Identify which cell holds the provided text, then report its (x, y) central coordinate. 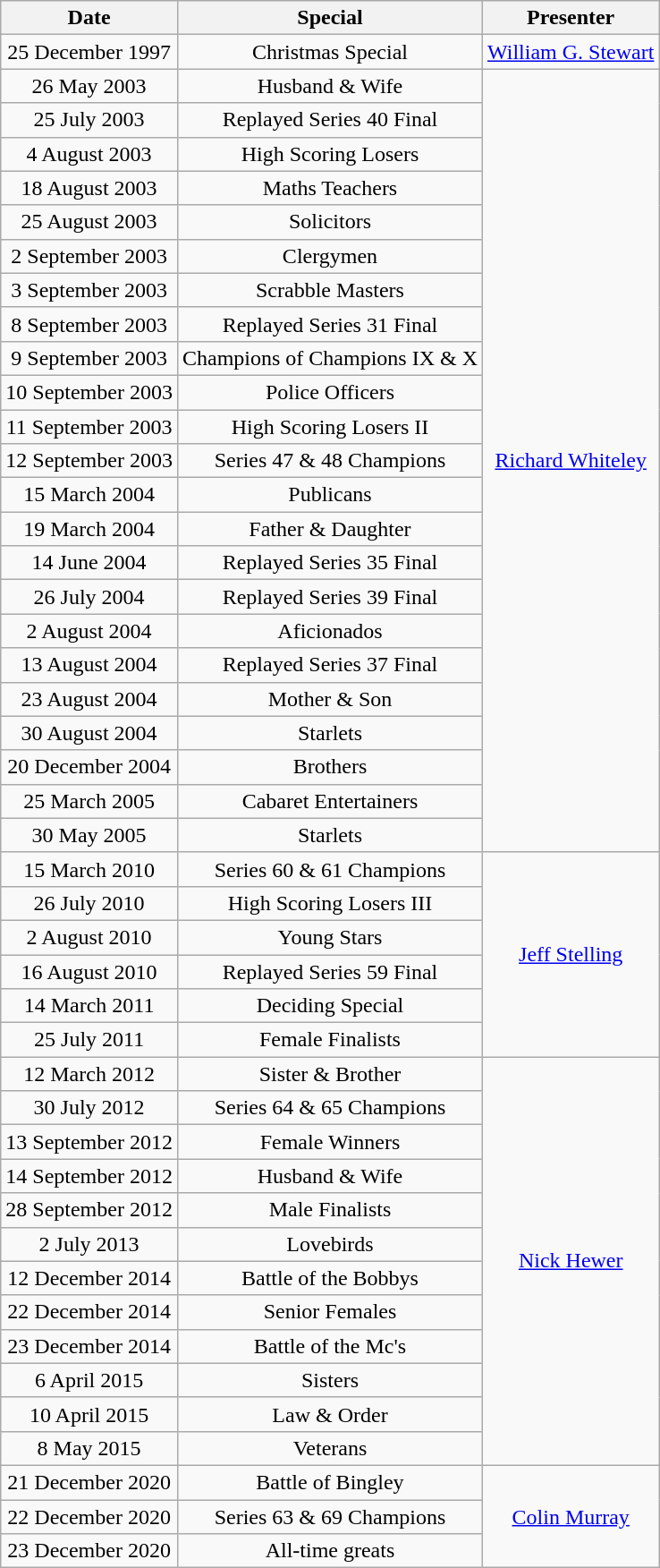
10 April 2015 (89, 1414)
Young Stars (329, 937)
High Scoring Losers (329, 154)
11 September 2003 (89, 427)
Female Finalists (329, 1040)
2 July 2013 (89, 1244)
Male Finalists (329, 1210)
Police Officers (329, 392)
26 July 2010 (89, 903)
Replayed Series 40 Final (329, 120)
Series 64 & 65 Champions (329, 1108)
Replayed Series 37 Final (329, 665)
20 December 2004 (89, 767)
Cabaret Entertainers (329, 801)
15 March 2004 (89, 495)
21 December 2020 (89, 1482)
Series 60 & 61 Champions (329, 869)
25 July 2011 (89, 1040)
Mother & Son (329, 699)
23 August 2004 (89, 699)
Replayed Series 39 Final (329, 597)
26 July 2004 (89, 597)
Colin Murray (571, 1516)
9 September 2003 (89, 358)
Publicans (329, 495)
Senior Females (329, 1312)
All-time greats (329, 1551)
25 July 2003 (89, 120)
Nick Hewer (571, 1262)
High Scoring Losers II (329, 427)
Scrabble Masters (329, 290)
22 December 2020 (89, 1517)
2 September 2003 (89, 256)
Presenter (571, 18)
16 August 2010 (89, 971)
2 August 2004 (89, 631)
High Scoring Losers III (329, 903)
4 August 2003 (89, 154)
Replayed Series 35 Final (329, 563)
Law & Order (329, 1414)
13 August 2004 (89, 665)
22 December 2014 (89, 1312)
Solicitors (329, 222)
26 May 2003 (89, 86)
19 March 2004 (89, 529)
23 December 2020 (89, 1551)
Sisters (329, 1380)
Brothers (329, 767)
12 September 2003 (89, 461)
Series 63 & 69 Champions (329, 1517)
2 August 2010 (89, 937)
30 May 2005 (89, 835)
Replayed Series 59 Final (329, 971)
28 September 2012 (89, 1210)
Father & Daughter (329, 529)
30 August 2004 (89, 733)
Date (89, 18)
Battle of the Mc's (329, 1346)
13 September 2012 (89, 1142)
14 March 2011 (89, 1006)
10 September 2003 (89, 392)
Battle of Bingley (329, 1482)
Series 47 & 48 Champions (329, 461)
14 June 2004 (89, 563)
Special (329, 18)
25 December 1997 (89, 52)
Christmas Special (329, 52)
12 March 2012 (89, 1074)
18 August 2003 (89, 188)
Sister & Brother (329, 1074)
14 September 2012 (89, 1176)
Aficionados (329, 631)
8 September 2003 (89, 324)
William G. Stewart (571, 52)
25 March 2005 (89, 801)
Clergymen (329, 256)
23 December 2014 (89, 1346)
3 September 2003 (89, 290)
Maths Teachers (329, 188)
Battle of the Bobbys (329, 1278)
8 May 2015 (89, 1448)
Lovebirds (329, 1244)
12 December 2014 (89, 1278)
Jeff Stelling (571, 954)
25 August 2003 (89, 222)
Champions of Champions IX & X (329, 358)
Veterans (329, 1448)
Deciding Special (329, 1006)
Female Winners (329, 1142)
30 July 2012 (89, 1108)
15 March 2010 (89, 869)
6 April 2015 (89, 1380)
Richard Whiteley (571, 460)
Replayed Series 31 Final (329, 324)
